Determine the [x, y] coordinate at the center of the cell enclosing the given text.  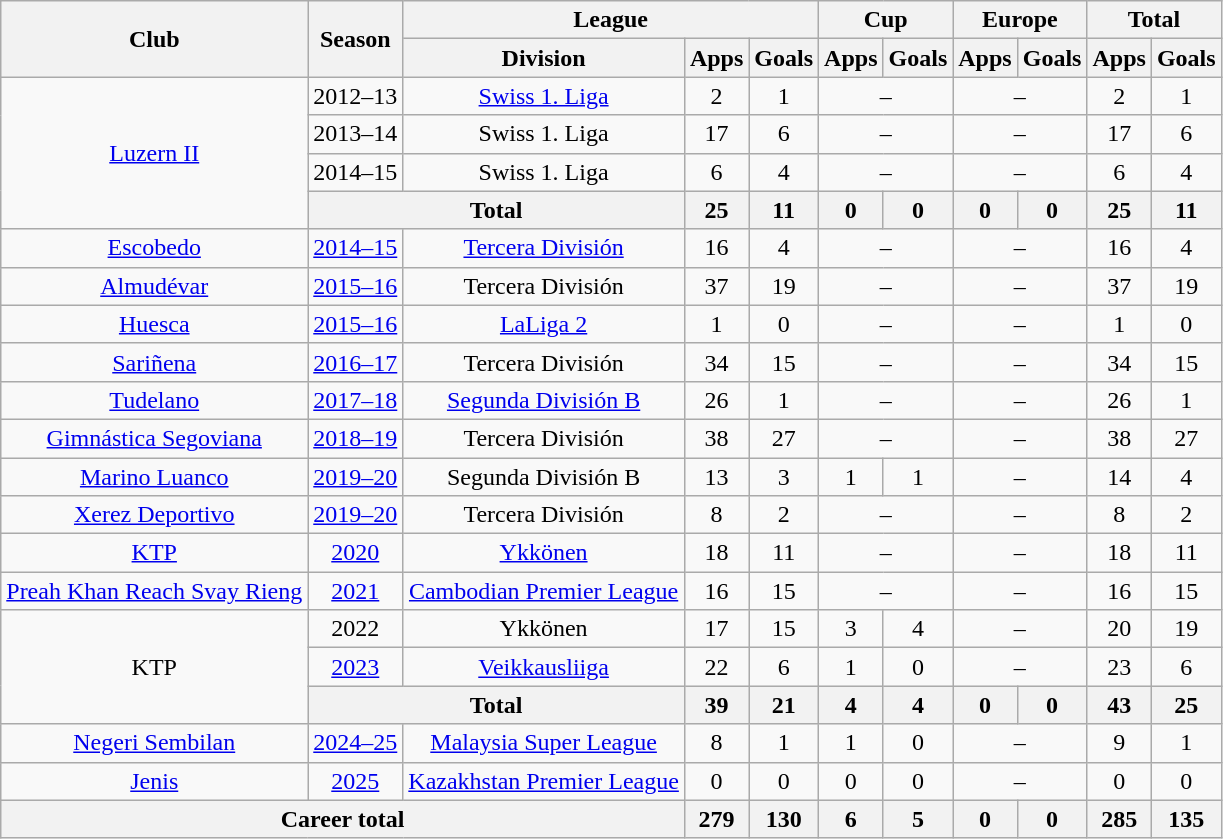
2017–18 [356, 400]
2018–19 [356, 438]
Cambodian Premier League [544, 591]
5 [918, 819]
43 [1119, 705]
21 [784, 705]
Tudelano [154, 400]
2023 [356, 667]
Kazakhstan Premier League [544, 781]
135 [1186, 819]
Division [544, 58]
2024–25 [356, 743]
Escobedo [154, 248]
Gimnástica Segoviana [154, 438]
Cup [886, 20]
Europe [1020, 20]
2021 [356, 591]
Luzern II [154, 153]
2025 [356, 781]
Veikkausliiga [544, 667]
Sariñena [154, 362]
39 [716, 705]
20 [1119, 629]
Malaysia Super League [544, 743]
Preah Khan Reach Svay Rieng [154, 591]
Huesca [154, 324]
22 [716, 667]
Almudévar [154, 286]
130 [784, 819]
2022 [356, 629]
2016–17 [356, 362]
13 [716, 477]
279 [716, 819]
9 [1119, 743]
Season [356, 39]
2020 [356, 553]
Xerez Deportivo [154, 515]
Career total [343, 819]
League [611, 20]
Jenis [154, 781]
23 [1119, 667]
14 [1119, 477]
Marino Luanco [154, 477]
285 [1119, 819]
LaLiga 2 [544, 324]
2013–14 [356, 134]
Negeri Sembilan [154, 743]
Club [154, 39]
2012–13 [356, 96]
